Capture the cell that displays the provided text and extract its [x, y] central coordinate. 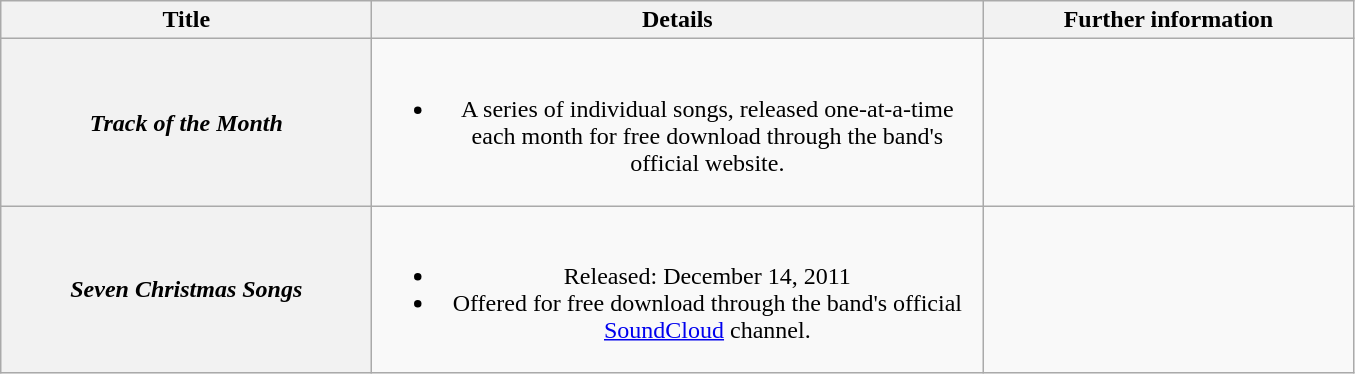
Title [186, 20]
Track of the Month [186, 122]
Released: December 14, 2011Offered for free download through the band's official SoundCloud channel. [678, 290]
Seven Christmas Songs [186, 290]
A series of individual songs, released one-at-a-time each month for free download through the band's official website. [678, 122]
Further information [1168, 20]
Details [678, 20]
